Scan for the cell matching the given text and deliver its [x, y] coordinate at center. 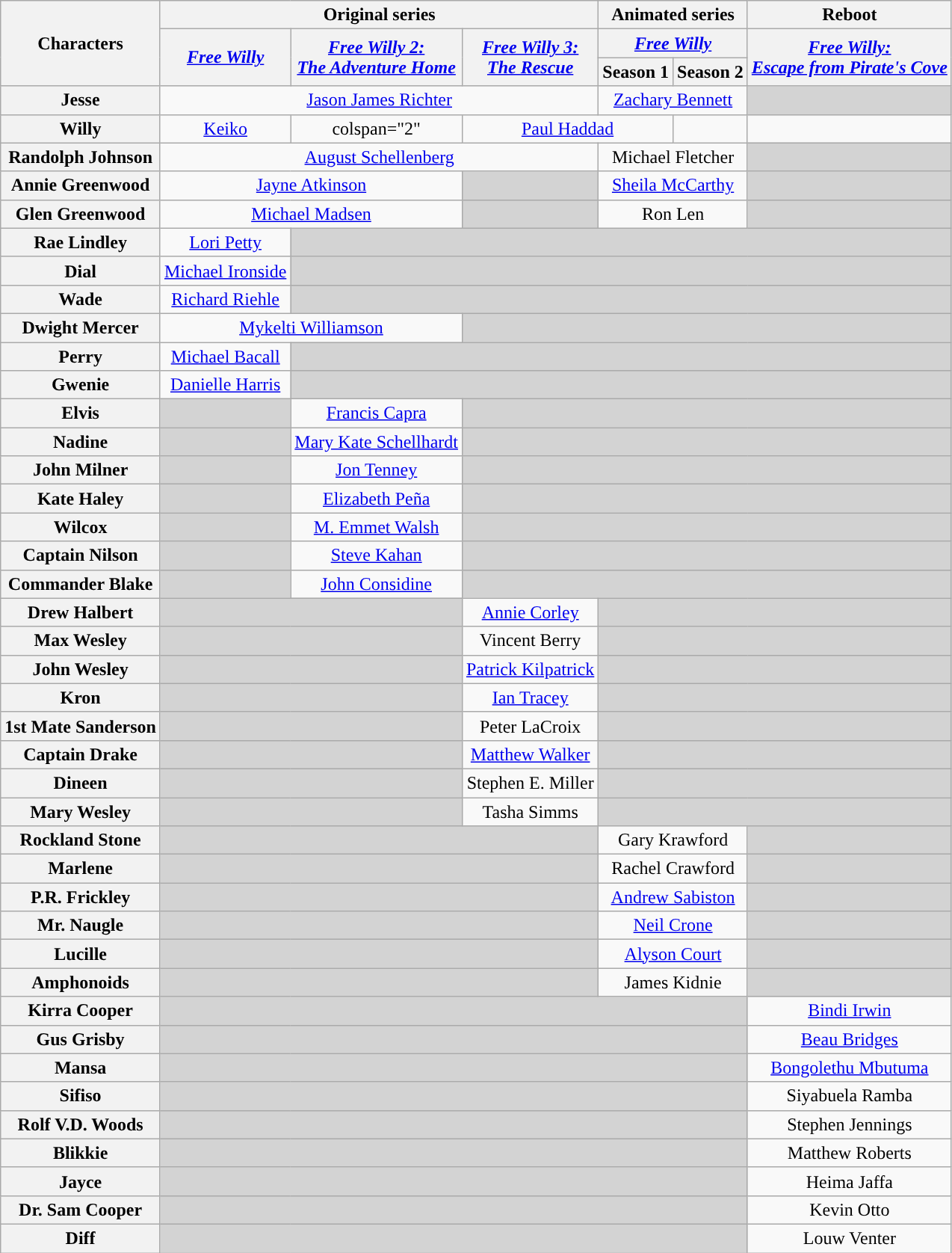
Jason James Richter [379, 100]
Dr. Sam Cooper [81, 1210]
Michael Fletcher [673, 157]
Bongolethu Mbutuma [849, 1068]
Willy [81, 129]
Randolph Johnson [81, 157]
Gwenie [81, 385]
Kate Haley [81, 499]
Blikkie [81, 1153]
Reboot [849, 15]
Jesse [81, 100]
Rachel Crawford [673, 869]
Tasha Simms [530, 811]
Gary Krawford [673, 840]
Captain Drake [81, 754]
Stephen Jennings [849, 1124]
Francis Capra [377, 413]
Beau Bridges [849, 1039]
Alyson Court [673, 954]
Annie Corley [530, 612]
Steve Kahan [377, 555]
Zachary Bennett [673, 100]
Louw Venter [849, 1238]
Michael Ironside [225, 271]
Lucille [81, 954]
Wade [81, 299]
Season 1 [636, 72]
Danielle Harris [225, 385]
August Schellenberg [379, 157]
Richard Riehle [225, 299]
Dial [81, 271]
Bindi Irwin [849, 1011]
Heima Jaffa [849, 1181]
Jon Tenney [377, 470]
Peter LaCroix [530, 726]
Stephen E. Miller [530, 783]
Captain Nilson [81, 555]
Vincent Berry [530, 641]
Amphonoids [81, 982]
Matthew Roberts [849, 1153]
Kron [81, 698]
Jayce [81, 1181]
Kirra Cooper [81, 1011]
Drew Halbert [81, 612]
Siyabuela Ramba [849, 1096]
P.R. Frickley [81, 897]
Sheila McCarthy [673, 185]
M. Emmet Walsh [377, 527]
Commander Blake [81, 584]
Annie Greenwood [81, 185]
Original series [379, 15]
Ian Tracey [530, 698]
Max Wesley [81, 641]
Rae Lindley [81, 242]
Kevin Otto [849, 1210]
John Milner [81, 470]
Marlene [81, 869]
Keiko [225, 129]
Patrick Kilpatrick [530, 669]
Animated series [673, 15]
Michael Bacall [225, 357]
Perry [81, 357]
Mansa [81, 1068]
colspan="2" [377, 129]
Free Willy 2:The Adventure Home [377, 58]
Lori Petty [225, 242]
James Kidnie [673, 982]
Matthew Walker [530, 754]
Gus Grisby [81, 1039]
Mykelti Williamson [311, 327]
Rolf V.D. Woods [81, 1124]
1st Mate Sanderson [81, 726]
Glen Greenwood [81, 214]
Free Willy:Escape from Pirate's Cove [849, 58]
John Wesley [81, 669]
Mary Kate Schellhardt [377, 442]
Dineen [81, 783]
Dwight Mercer [81, 327]
Nadine [81, 442]
Elvis [81, 413]
Season 2 [711, 72]
Neil Crone [673, 926]
Paul Haddad [567, 129]
Free Willy 3:The Rescue [530, 58]
Wilcox [81, 527]
John Considine [377, 584]
Sifiso [81, 1096]
Michael Madsen [311, 214]
Elizabeth Peña [377, 499]
Rockland Stone [81, 840]
Jayne Atkinson [311, 185]
Diff [81, 1238]
Mary Wesley [81, 811]
Andrew Sabiston [673, 897]
Characters [81, 43]
Ron Len [673, 214]
Mr. Naugle [81, 926]
